Return the (X, Y) coordinate for the center point of the cell that contains the specified text.  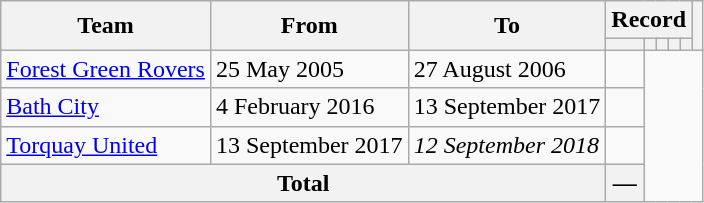
Bath City (106, 107)
12 September 2018 (507, 145)
Forest Green Rovers (106, 69)
Record (649, 20)
4 February 2016 (309, 107)
25 May 2005 (309, 69)
27 August 2006 (507, 69)
To (507, 26)
Total (304, 183)
From (309, 26)
— (625, 183)
Torquay United (106, 145)
Team (106, 26)
